Return the (x, y) coordinate for the center point of the cell that contains the specified text.  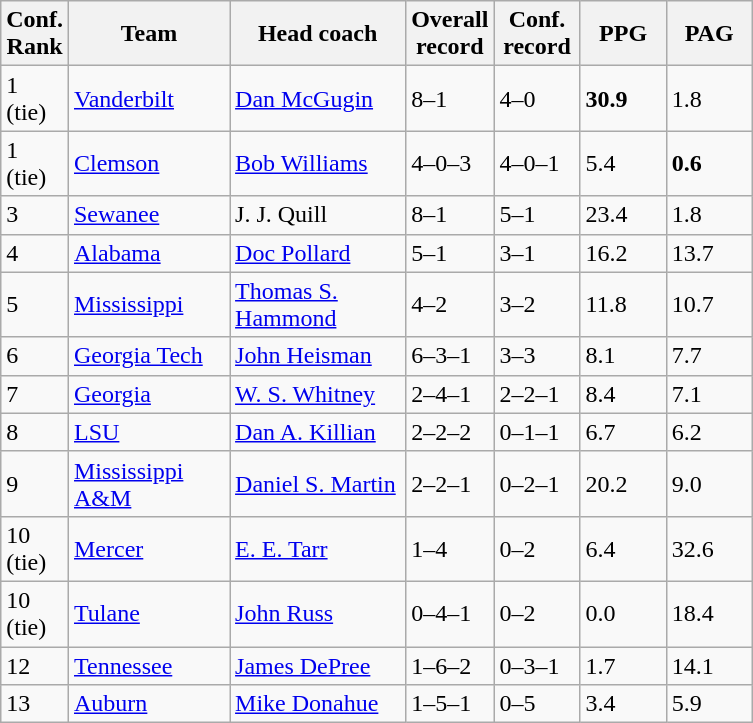
23.4 (623, 215)
8.4 (623, 394)
J. J. Quill (318, 215)
Tulane (148, 614)
Sewanee (148, 215)
Georgia Tech (148, 356)
3 (35, 215)
10.7 (709, 304)
4–2 (450, 304)
Georgia (148, 394)
3–3 (537, 356)
Alabama (148, 253)
6 (35, 356)
PAG (709, 34)
6–3–1 (450, 356)
12 (35, 665)
Tennessee (148, 665)
E. E. Tarr (318, 548)
Dan McGugin (318, 98)
Dan A. Killian (318, 432)
32.6 (709, 548)
Conf. Rank (35, 34)
Conf. record (537, 34)
16.2 (623, 253)
18.4 (709, 614)
Vanderbilt (148, 98)
Team (148, 34)
Daniel S. Martin (318, 484)
James DePree (318, 665)
0–4–1 (450, 614)
5.9 (709, 704)
PPG (623, 34)
0–3–1 (537, 665)
LSU (148, 432)
0–2–1 (537, 484)
Mississippi A&M (148, 484)
Head coach (318, 34)
5 (35, 304)
3.4 (623, 704)
7 (35, 394)
0–5 (537, 704)
Thomas S. Hammond (318, 304)
4–0–3 (450, 164)
Bob Williams (318, 164)
8 (35, 432)
1–5–1 (450, 704)
7.7 (709, 356)
0.0 (623, 614)
John Russ (318, 614)
John Heisman (318, 356)
1–4 (450, 548)
13.7 (709, 253)
3–2 (537, 304)
4–0 (537, 98)
8.1 (623, 356)
7.1 (709, 394)
5.4 (623, 164)
Mike Donahue (318, 704)
W. S. Whitney (318, 394)
Overall record (450, 34)
30.9 (623, 98)
9 (35, 484)
6.7 (623, 432)
Clemson (148, 164)
13 (35, 704)
4 (35, 253)
6.2 (709, 432)
1.7 (623, 665)
9.0 (709, 484)
0.6 (709, 164)
0–1–1 (537, 432)
3–1 (537, 253)
2–2–2 (450, 432)
Mississippi (148, 304)
Auburn (148, 704)
Doc Pollard (318, 253)
1–6–2 (450, 665)
6.4 (623, 548)
20.2 (623, 484)
11.8 (623, 304)
14.1 (709, 665)
2–4–1 (450, 394)
4–0–1 (537, 164)
Mercer (148, 548)
